Find where the given text appears and provide that cell's center as [x, y] coordinate. 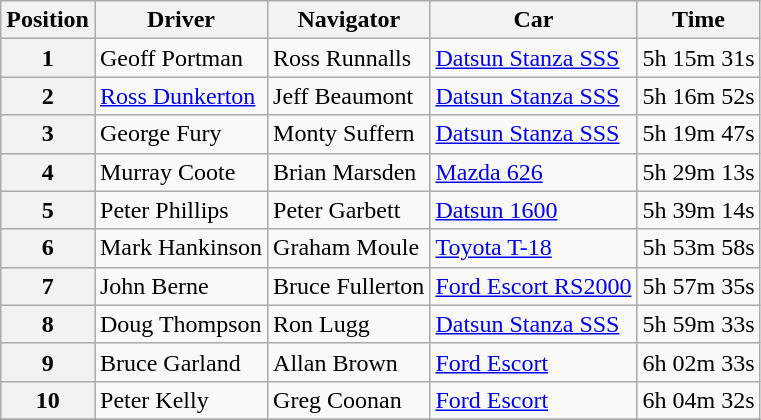
Mark Hankinson [180, 248]
10 [48, 400]
Jeff Beaumont [349, 96]
5h 15m 31s [698, 58]
Bruce Fullerton [349, 286]
Car [534, 20]
Toyota T-18 [534, 248]
5h 29m 13s [698, 172]
Ross Dunkerton [180, 96]
Doug Thompson [180, 324]
5h 57m 35s [698, 286]
Ron Lugg [349, 324]
John Berne [180, 286]
Time [698, 20]
Brian Marsden [349, 172]
Graham Moule [349, 248]
Ross Runnalls [349, 58]
Allan Brown [349, 362]
Datsun 1600 [534, 210]
Peter Garbett [349, 210]
George Fury [180, 134]
6h 04m 32s [698, 400]
2 [48, 96]
Navigator [349, 20]
5h 53m 58s [698, 248]
5 [48, 210]
Ford Escort RS2000 [534, 286]
5h 59m 33s [698, 324]
5h 39m 14s [698, 210]
7 [48, 286]
Bruce Garland [180, 362]
Peter Phillips [180, 210]
Driver [180, 20]
Mazda 626 [534, 172]
Peter Kelly [180, 400]
Monty Suffern [349, 134]
6 [48, 248]
9 [48, 362]
6h 02m 33s [698, 362]
3 [48, 134]
Geoff Portman [180, 58]
Murray Coote [180, 172]
1 [48, 58]
Greg Coonan [349, 400]
Position [48, 20]
5h 16m 52s [698, 96]
5h 19m 47s [698, 134]
8 [48, 324]
4 [48, 172]
